Find where the given text appears and provide that cell's center as (x, y) coordinate. 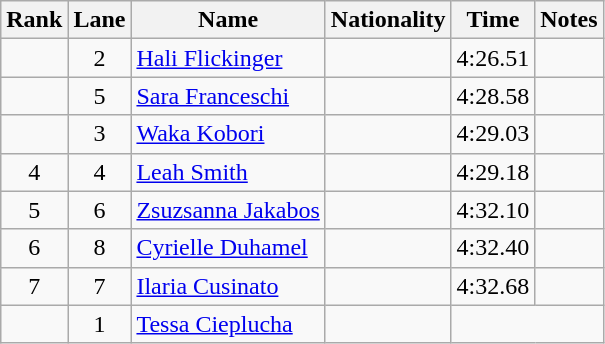
2 (100, 58)
4:29.03 (493, 134)
4:28.58 (493, 96)
Ilaria Cusinato (228, 286)
Notes (569, 20)
Waka Kobori (228, 134)
Sara Franceschi (228, 96)
4:29.18 (493, 172)
Name (228, 20)
Leah Smith (228, 172)
Cyrielle Duhamel (228, 248)
Lane (100, 20)
Rank (34, 20)
Tessa Cieplucha (228, 324)
1 (100, 324)
8 (100, 248)
4:32.68 (493, 286)
3 (100, 134)
Hali Flickinger (228, 58)
Zsuzsanna Jakabos (228, 210)
4:32.10 (493, 210)
4:26.51 (493, 58)
Time (493, 20)
4:32.40 (493, 248)
Nationality (388, 20)
